Find where the given text appears and provide that cell's center as (x, y) coordinate. 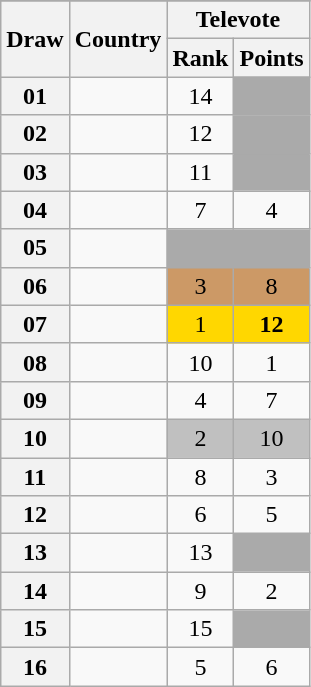
08 (35, 362)
Draw (35, 39)
01 (35, 96)
Points (272, 58)
04 (35, 210)
Televote (238, 20)
07 (35, 324)
05 (35, 248)
06 (35, 286)
09 (35, 400)
02 (35, 134)
Country (118, 39)
Rank (200, 58)
9 (200, 591)
03 (35, 172)
16 (35, 667)
